Output the [x, y] coordinate of the center of the cell containing the given text.  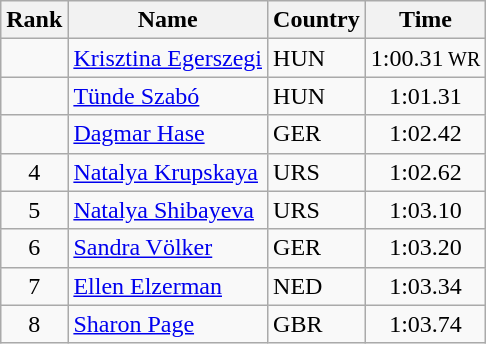
Natalya Shibayeva [168, 210]
Country [317, 20]
Ellen Elzerman [168, 286]
8 [34, 324]
6 [34, 248]
1:03.20 [426, 248]
NED [317, 286]
Tünde Szabó [168, 96]
Krisztina Egerszegi [168, 58]
Name [168, 20]
1:02.42 [426, 134]
1:01.31 [426, 96]
Sharon Page [168, 324]
1:03.34 [426, 286]
Sandra Völker [168, 248]
Natalya Krupskaya [168, 172]
1:02.62 [426, 172]
1:03.74 [426, 324]
Time [426, 20]
Dagmar Hase [168, 134]
4 [34, 172]
7 [34, 286]
1:03.10 [426, 210]
Rank [34, 20]
5 [34, 210]
GBR [317, 324]
1:00.31 WR [426, 58]
